Output the (x, y) coordinate of the center of the cell containing the given text.  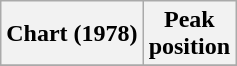
Chart (1978) (72, 34)
Peakposition (189, 34)
